Output the [X, Y] coordinate of the center of the cell containing the given text.  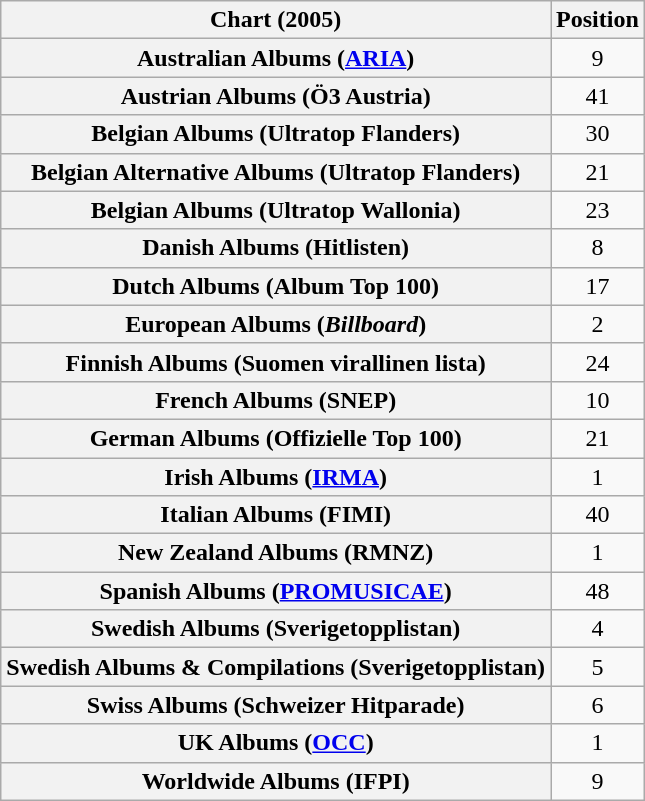
Finnish Albums (Suomen virallinen lista) [276, 362]
17 [598, 286]
41 [598, 96]
30 [598, 134]
48 [598, 591]
Belgian Albums (Ultratop Wallonia) [276, 210]
Italian Albums (FIMI) [276, 515]
23 [598, 210]
5 [598, 667]
40 [598, 515]
Australian Albums (ARIA) [276, 58]
10 [598, 400]
2 [598, 324]
European Albums (Billboard) [276, 324]
Chart (2005) [276, 20]
24 [598, 362]
4 [598, 629]
New Zealand Albums (RMNZ) [276, 553]
6 [598, 705]
Belgian Albums (Ultratop Flanders) [276, 134]
Spanish Albums (PROMUSICAE) [276, 591]
French Albums (SNEP) [276, 400]
Swedish Albums & Compilations (Sverigetopplistan) [276, 667]
Danish Albums (Hitlisten) [276, 248]
Belgian Alternative Albums (Ultratop Flanders) [276, 172]
Swedish Albums (Sverigetopplistan) [276, 629]
UK Albums (OCC) [276, 743]
German Albums (Offizielle Top 100) [276, 438]
Austrian Albums (Ö3 Austria) [276, 96]
Swiss Albums (Schweizer Hitparade) [276, 705]
Position [598, 20]
Worldwide Albums (IFPI) [276, 781]
8 [598, 248]
Dutch Albums (Album Top 100) [276, 286]
Irish Albums (IRMA) [276, 477]
